Find where the given text appears and provide that cell's center as [x, y] coordinate. 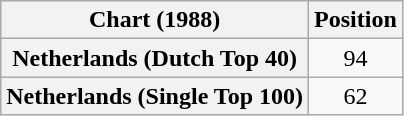
94 [356, 58]
62 [356, 96]
Chart (1988) [155, 20]
Position [356, 20]
Netherlands (Single Top 100) [155, 96]
Netherlands (Dutch Top 40) [155, 58]
